Scan for the cell matching the given text and deliver its [x, y] coordinate at center. 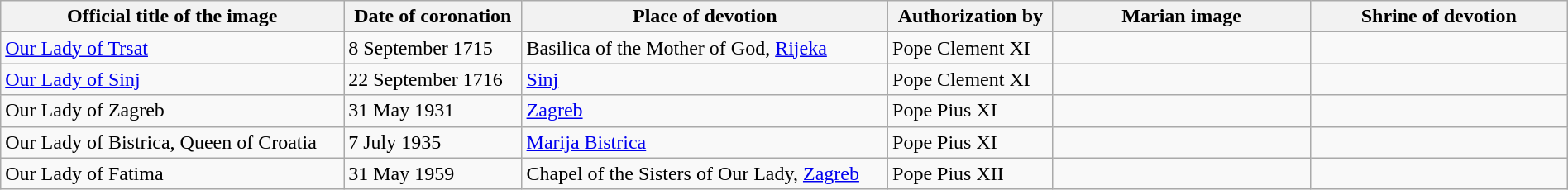
8 September 1715 [433, 48]
Our Lady of Trsat [172, 48]
22 September 1716 [433, 79]
Place of devotion [705, 17]
Zagreb [705, 111]
Marija Bistrica [705, 142]
31 May 1959 [433, 173]
Sinj [705, 79]
Our Lady of Zagreb [172, 111]
Marian image [1181, 17]
Our Lady of Bistrica, Queen of Croatia [172, 142]
Basilica of the Mother of God, Rijeka [705, 48]
7 July 1935 [433, 142]
Chapel of the Sisters of Our Lady, Zagreb [705, 173]
Official title of the image [172, 17]
Date of coronation [433, 17]
Our Lady of Sinj [172, 79]
Our Lady of Fatima [172, 173]
Authorization by [971, 17]
Shrine of devotion [1439, 17]
31 May 1931 [433, 111]
Pope Pius XII [971, 173]
